Return the [x, y] coordinate for the center point of the cell that contains the specified text.  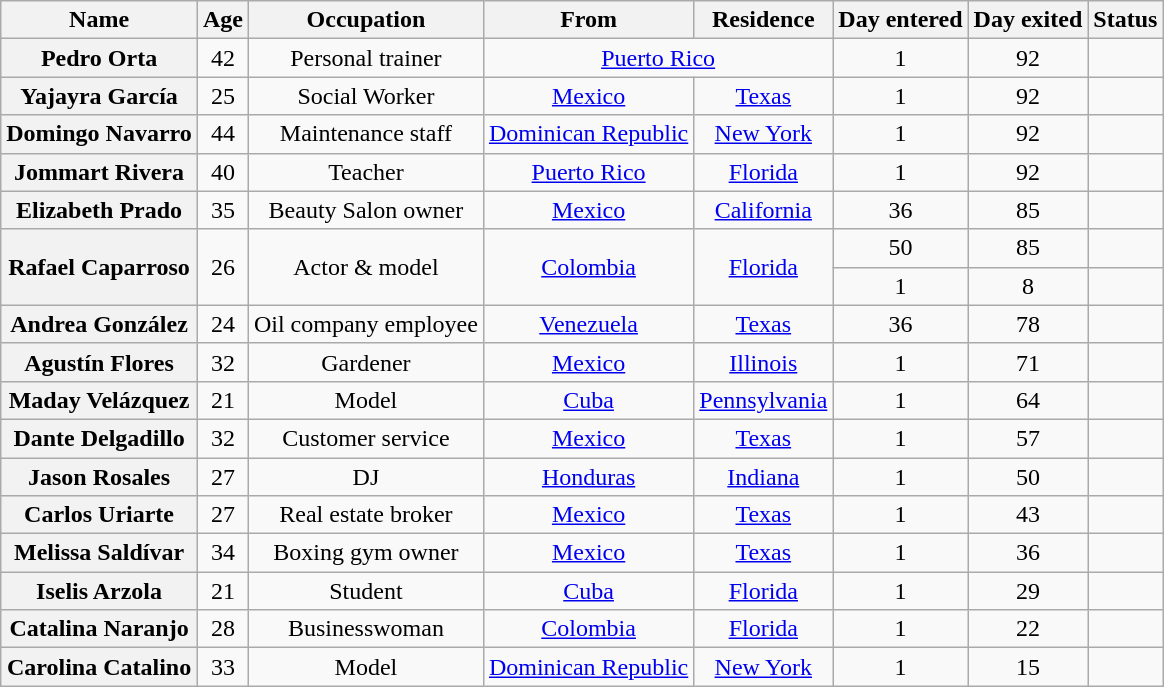
Maday Velázquez [100, 400]
Rafael Caparroso [100, 267]
25 [222, 96]
Oil company employee [366, 324]
Residence [764, 20]
Name [100, 20]
Illinois [764, 362]
Andrea González [100, 324]
Teacher [366, 172]
Melissa Saldívar [100, 553]
Actor & model [366, 267]
Social Worker [366, 96]
DJ [366, 477]
33 [222, 667]
Pennsylvania [764, 400]
44 [222, 134]
22 [1028, 629]
Iselis Arzola [100, 591]
Day exited [1028, 20]
Businesswoman [366, 629]
Honduras [588, 477]
Jason Rosales [100, 477]
71 [1028, 362]
Carlos Uriarte [100, 515]
Jommart Rivera [100, 172]
Agustín Flores [100, 362]
Day entered [900, 20]
Beauty Salon owner [366, 210]
Dante Delgadillo [100, 438]
24 [222, 324]
Customer service [366, 438]
Gardener [366, 362]
Indiana [764, 477]
78 [1028, 324]
Status [1126, 20]
42 [222, 58]
64 [1028, 400]
34 [222, 553]
26 [222, 267]
Personal trainer [366, 58]
43 [1028, 515]
Student [366, 591]
Boxing gym owner [366, 553]
From [588, 20]
29 [1028, 591]
15 [1028, 667]
Real estate broker [366, 515]
Carolina Catalino [100, 667]
35 [222, 210]
Venezuela [588, 324]
California [764, 210]
Age [222, 20]
Pedro Orta [100, 58]
40 [222, 172]
28 [222, 629]
8 [1028, 286]
Elizabeth Prado [100, 210]
Catalina Naranjo [100, 629]
Maintenance staff [366, 134]
Yajayra García [100, 96]
Domingo Navarro [100, 134]
57 [1028, 438]
Occupation [366, 20]
